For the text-containing cell, return its midpoint in [x, y] coordinate format. 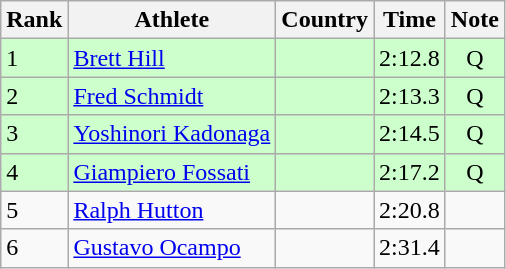
Gustavo Ocampo [172, 248]
6 [34, 248]
Note [474, 20]
Athlete [172, 20]
2:20.8 [410, 210]
2:31.4 [410, 248]
5 [34, 210]
2:13.3 [410, 96]
2:14.5 [410, 134]
2:12.8 [410, 58]
Time [410, 20]
Fred Schmidt [172, 96]
2 [34, 96]
Rank [34, 20]
4 [34, 172]
Country [325, 20]
Giampiero Fossati [172, 172]
3 [34, 134]
1 [34, 58]
Ralph Hutton [172, 210]
Yoshinori Kadonaga [172, 134]
Brett Hill [172, 58]
2:17.2 [410, 172]
